Detect which cell encompasses the target text, then output its (x, y) center coordinate. 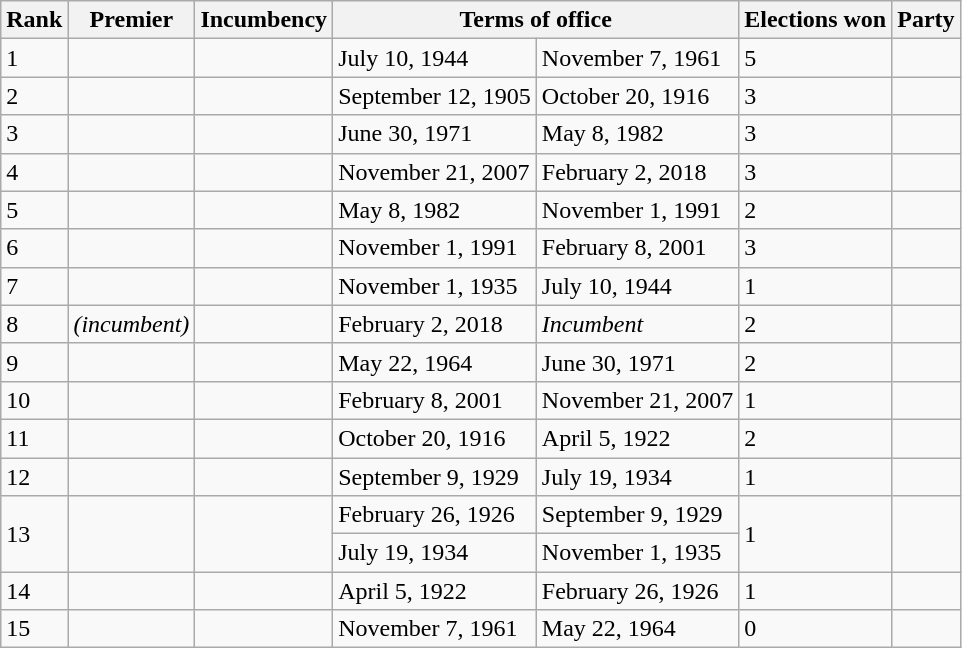
13 (34, 534)
7 (34, 286)
0 (816, 629)
Rank (34, 20)
12 (34, 477)
Incumbency (264, 20)
8 (34, 324)
6 (34, 248)
Terms of office (536, 20)
11 (34, 438)
Incumbent (637, 324)
10 (34, 400)
(incumbent) (132, 324)
9 (34, 362)
September 12, 1905 (435, 96)
14 (34, 591)
Premier (132, 20)
4 (34, 172)
Elections won (816, 20)
Party (926, 20)
15 (34, 629)
